Provide the [x, y] coordinate of the cell's center where the given text is located.  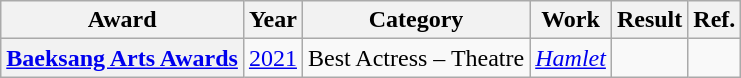
Ref. [714, 20]
Award [122, 20]
Work [571, 20]
Best Actress – Theatre [416, 58]
Result [649, 20]
Category [416, 20]
2021 [272, 58]
Year [272, 20]
Baeksang Arts Awards [122, 58]
Hamlet [571, 58]
